Scan for the cell matching the given text and deliver its (X, Y) coordinate at center. 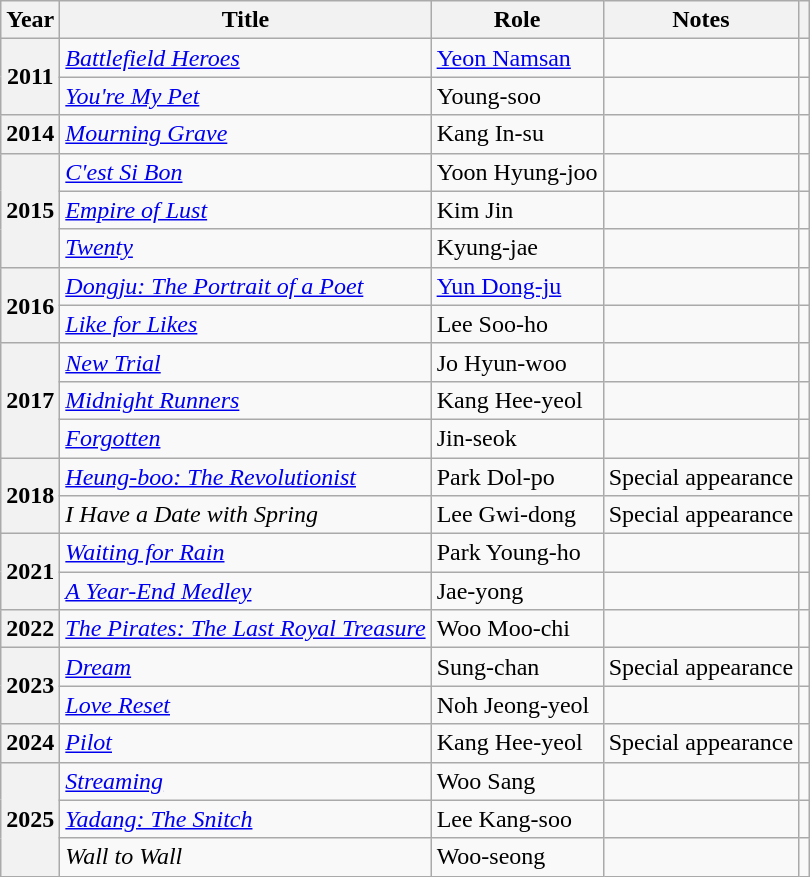
Lee Soo-ho (517, 324)
2017 (30, 400)
2023 (30, 686)
Forgotten (246, 438)
Title (246, 20)
Wall to Wall (246, 857)
Yun Dong-ju (517, 286)
Year (30, 20)
Yeon Namsan (517, 58)
Young-soo (517, 96)
Kang In-su (517, 134)
Love Reset (246, 705)
Pilot (246, 743)
Heung-boo: The Revolutionist (246, 477)
Woo Moo-chi (517, 629)
Twenty (246, 248)
Jae-yong (517, 591)
Dream (246, 667)
2018 (30, 496)
Yoon Hyung-joo (517, 172)
Yadang: The Snitch (246, 819)
Notes (701, 20)
Kyung-jae (517, 248)
Lee Kang-soo (517, 819)
Streaming (246, 781)
Waiting for Rain (246, 553)
Noh Jeong-yeol (517, 705)
2016 (30, 305)
Jin-seok (517, 438)
Woo Sang (517, 781)
Sung-chan (517, 667)
2011 (30, 77)
Woo-seong (517, 857)
Park Young-ho (517, 553)
C'est Si Bon (246, 172)
2014 (30, 134)
2025 (30, 819)
2022 (30, 629)
Kim Jin (517, 210)
A Year-End Medley (246, 591)
2024 (30, 743)
2015 (30, 210)
You're My Pet (246, 96)
The Pirates: The Last Royal Treasure (246, 629)
Empire of Lust (246, 210)
Mourning Grave (246, 134)
Park Dol-po (517, 477)
Jo Hyun-woo (517, 362)
2021 (30, 572)
Like for Likes (246, 324)
Dongju: The Portrait of a Poet (246, 286)
Lee Gwi-dong (517, 515)
I Have a Date with Spring (246, 515)
Battlefield Heroes (246, 58)
Role (517, 20)
Midnight Runners (246, 400)
New Trial (246, 362)
